For the text-containing cell, return its midpoint in (X, Y) coordinate format. 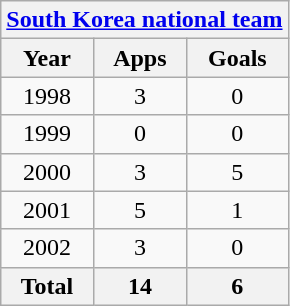
South Korea national team (144, 20)
Apps (140, 58)
Year (47, 58)
6 (238, 286)
2001 (47, 210)
2000 (47, 172)
Total (47, 286)
1998 (47, 96)
14 (140, 286)
1999 (47, 134)
Goals (238, 58)
1 (238, 210)
2002 (47, 248)
